Determine the (X, Y) coordinate at the center of the cell enclosing the given text.  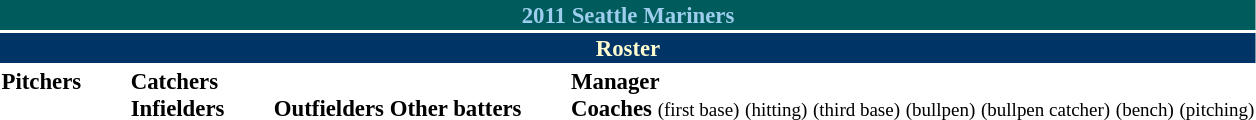
2011 Seattle Mariners (628, 15)
Roster (628, 48)
